Output the [x, y] coordinate of the center of the cell containing the given text.  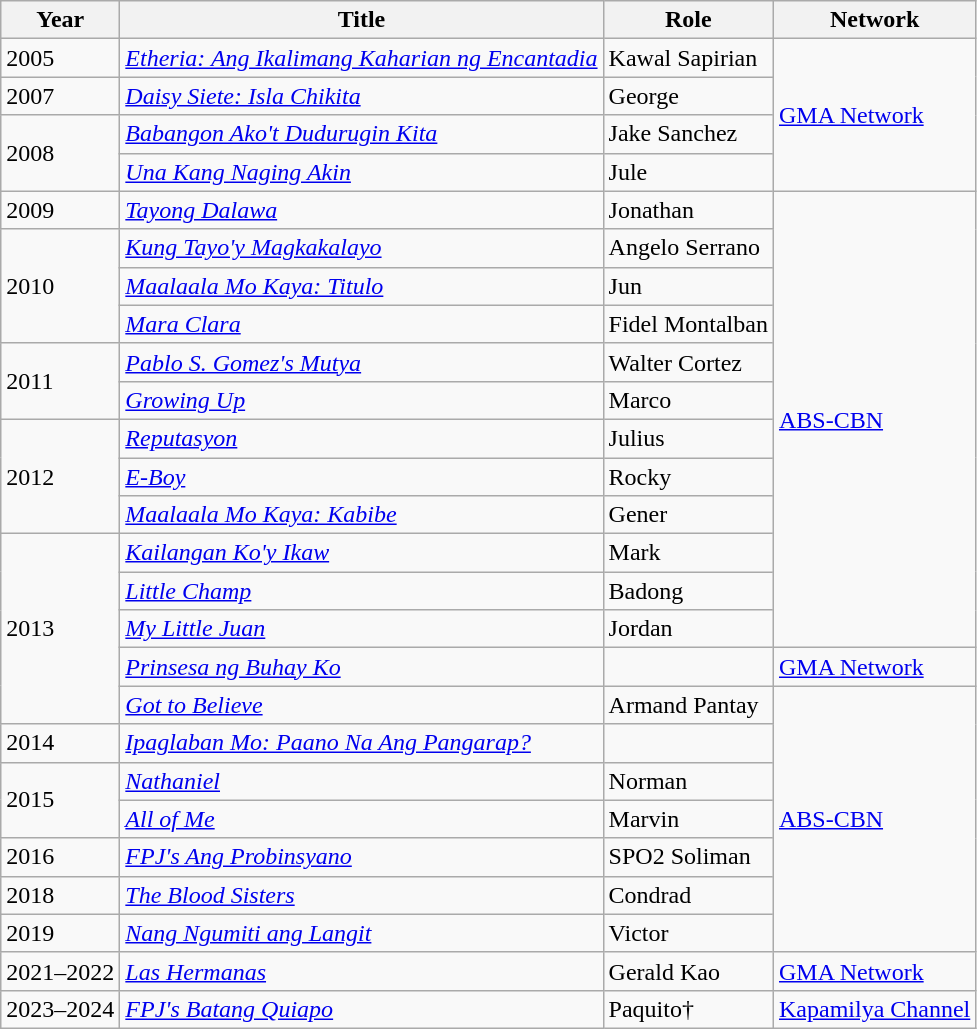
Fidel Montalban [688, 324]
2010 [60, 286]
Armand Pantay [688, 705]
The Blood Sisters [362, 895]
Kapamilya Channel [874, 1009]
Jake Sanchez [688, 134]
Una Kang Naging Akin [362, 172]
Got to Believe [362, 705]
Jule [688, 172]
Nathaniel [362, 781]
George [688, 96]
2023–2024 [60, 1009]
Marvin [688, 819]
2015 [60, 800]
Reputasyon [362, 438]
Maalaala Mo Kaya: Kabibe [362, 515]
Jordan [688, 629]
Marco [688, 400]
2013 [60, 629]
Prinsesa ng Buhay Ko [362, 667]
Kawal Sapirian [688, 58]
Little Champ [362, 591]
Role [688, 20]
Pablo S. Gomez's Mutya [362, 362]
Julius [688, 438]
2009 [60, 210]
Kung Tayo'y Magkakalayo [362, 248]
Tayong Dalawa [362, 210]
2012 [60, 476]
2016 [60, 857]
Norman [688, 781]
Las Hermanas [362, 971]
Babangon Ako't Dudurugin Kita [362, 134]
2018 [60, 895]
FPJ's Batang Quiapo [362, 1009]
Etheria: Ang Ikalimang Kaharian ng Encantadia [362, 58]
Title [362, 20]
Angelo Serrano [688, 248]
Walter Cortez [688, 362]
Badong [688, 591]
Rocky [688, 477]
My Little Juan [362, 629]
Maalaala Mo Kaya: Titulo [362, 286]
Jun [688, 286]
Condrad [688, 895]
2019 [60, 933]
Network [874, 20]
Ipaglaban Mo: Paano Na Ang Pangarap? [362, 743]
Nang Ngumiti ang Langit [362, 933]
E-Boy [362, 477]
Daisy Siete: Isla Chikita [362, 96]
Mara Clara [362, 324]
2011 [60, 381]
Victor [688, 933]
Growing Up [362, 400]
2007 [60, 96]
All of Me [362, 819]
Gener [688, 515]
Year [60, 20]
Mark [688, 553]
Gerald Kao [688, 971]
2005 [60, 58]
Jonathan [688, 210]
FPJ's Ang Probinsyano [362, 857]
Kailangan Ko'y Ikaw [362, 553]
Paquito† [688, 1009]
2014 [60, 743]
2021–2022 [60, 971]
SPO2 Soliman [688, 857]
2008 [60, 153]
